Extract the (X, Y) coordinate from the center of the cell holding the provided text.  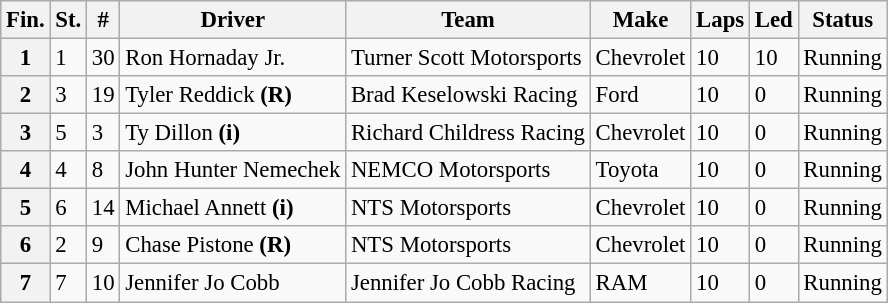
NEMCO Motorsports (468, 170)
Chase Pistone (R) (233, 245)
Driver (233, 20)
Status (842, 20)
Make (640, 20)
Ford (640, 95)
John Hunter Nemechek (233, 170)
Jennifer Jo Cobb (233, 283)
Ty Dillon (i) (233, 133)
9 (104, 245)
Brad Keselowski Racing (468, 95)
Richard Childress Racing (468, 133)
Toyota (640, 170)
Team (468, 20)
Laps (720, 20)
Michael Annett (i) (233, 208)
Jennifer Jo Cobb Racing (468, 283)
8 (104, 170)
Led (774, 20)
19 (104, 95)
14 (104, 208)
Turner Scott Motorsports (468, 58)
# (104, 20)
30 (104, 58)
Tyler Reddick (R) (233, 95)
RAM (640, 283)
St. (68, 20)
Ron Hornaday Jr. (233, 58)
Fin. (26, 20)
